Identify which cell holds the provided text, then report its (X, Y) central coordinate. 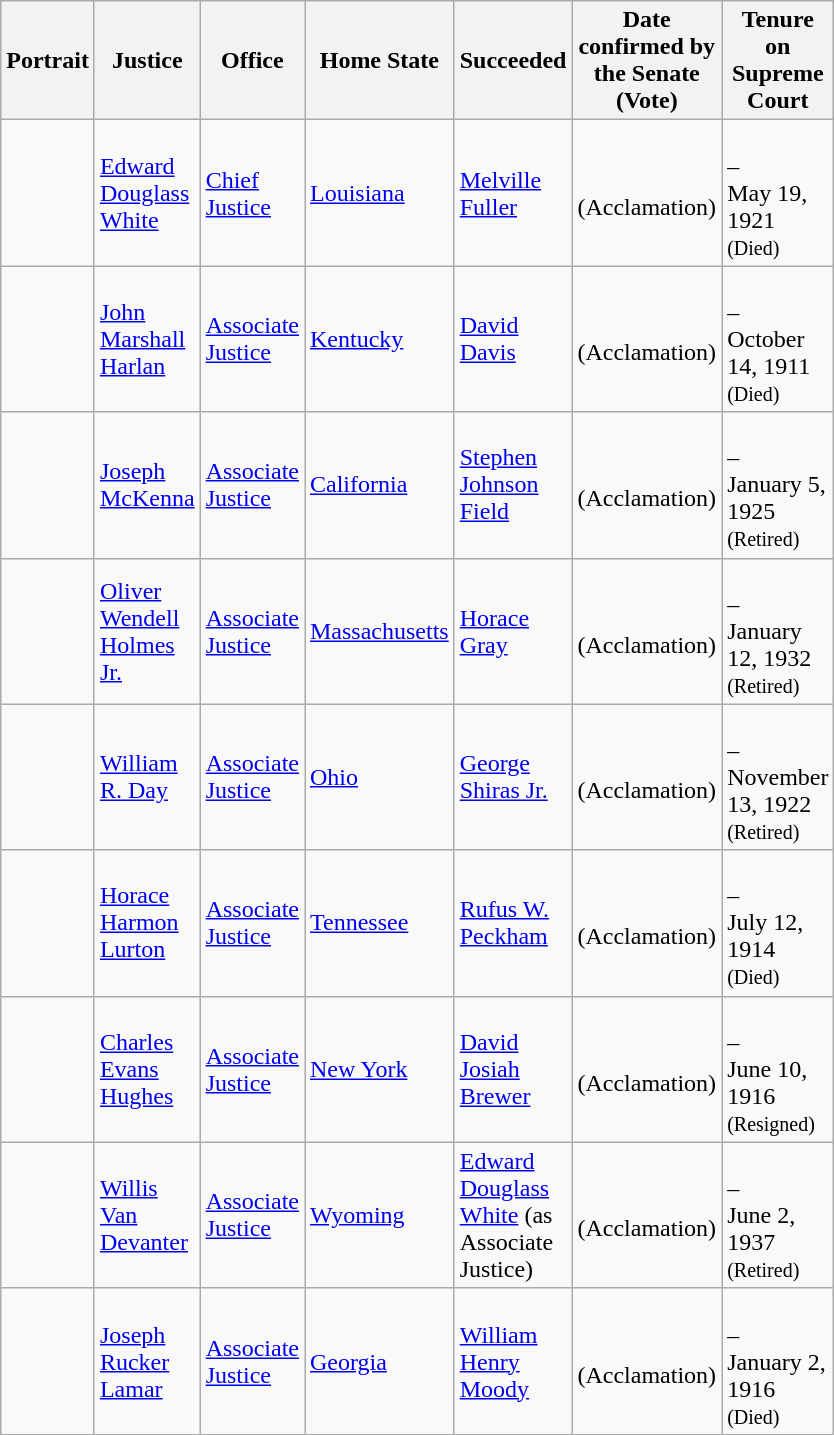
Charles Evans Hughes (147, 1069)
Edward Douglass White (as Associate Justice) (513, 1215)
–May 19, 1921(Died) (778, 193)
Horace Gray (513, 631)
Succeeded (513, 60)
–June 10, 1916(Resigned) (778, 1069)
Office (252, 60)
New York (379, 1069)
Date confirmed by the Senate(Vote) (647, 60)
Stephen Johnson Field (513, 485)
David Josiah Brewer (513, 1069)
William R. Day (147, 777)
David Davis (513, 339)
Ohio (379, 777)
Rufus W. Peckham (513, 923)
Joseph Rucker Lamar (147, 1361)
–October 14, 1911(Died) (778, 339)
Massachusetts (379, 631)
Joseph McKenna (147, 485)
William Henry Moody (513, 1361)
–July 12, 1914(Died) (778, 923)
–June 2, 1937(Retired) (778, 1215)
–November 13, 1922(Retired) (778, 777)
California (379, 485)
Oliver Wendell Holmes Jr. (147, 631)
Tenure on Supreme Court (778, 60)
Wyoming (379, 1215)
Justice (147, 60)
Tennessee (379, 923)
Willis Van Devanter (147, 1215)
Edward Douglass White (147, 193)
–January 12, 1932(Retired) (778, 631)
Kentucky (379, 339)
–January 5, 1925(Retired) (778, 485)
John Marshall Harlan (147, 339)
Georgia (379, 1361)
Melville Fuller (513, 193)
Horace Harmon Lurton (147, 923)
Portrait (48, 60)
George Shiras Jr. (513, 777)
Home State (379, 60)
–January 2, 1916(Died) (778, 1361)
Louisiana (379, 193)
Chief Justice (252, 193)
